Determine the (X, Y) coordinate at the center of the cell enclosing the given text.  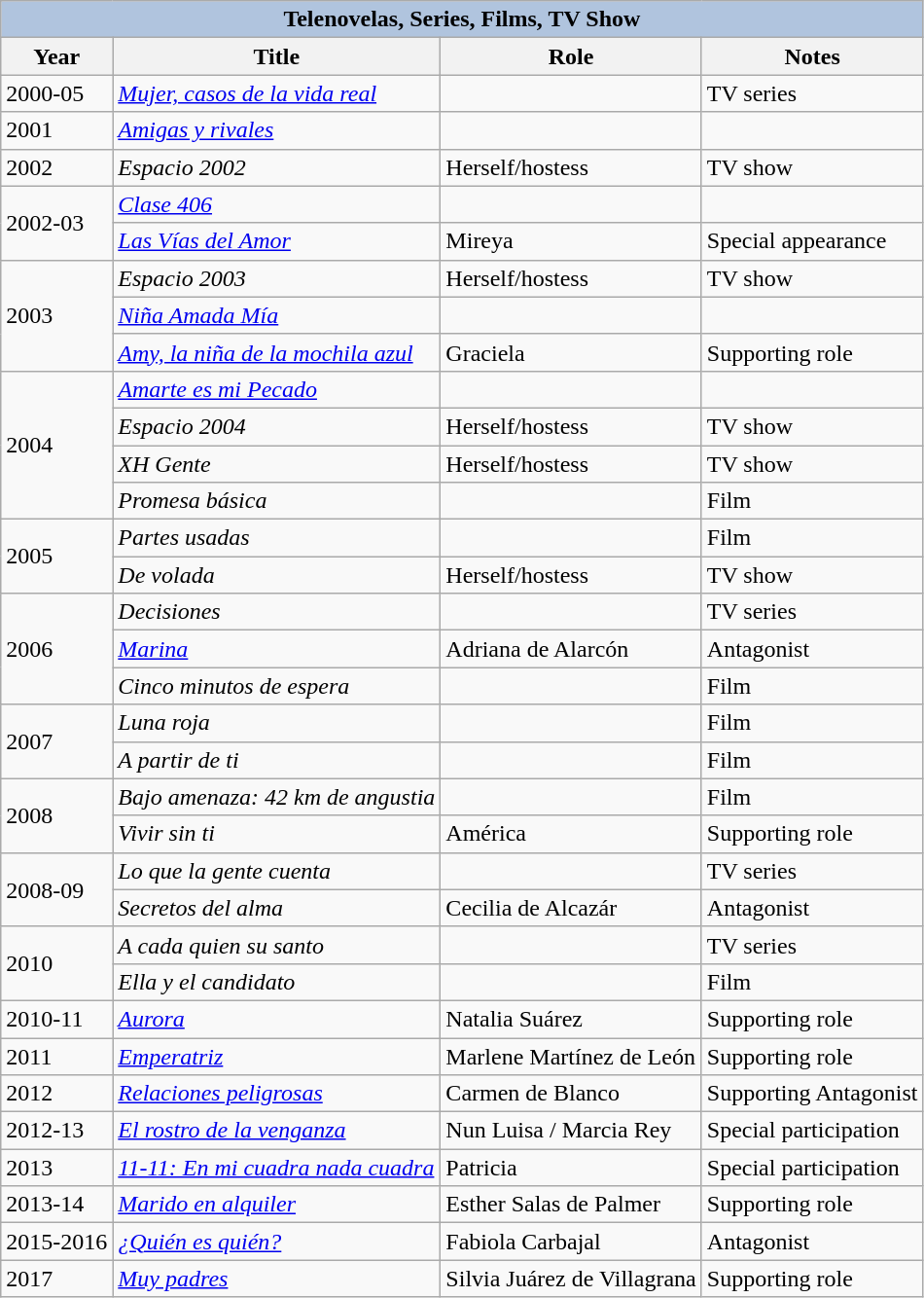
Natalia Suárez (571, 1019)
América (571, 834)
Telenovelas, Series, Films, TV Show (462, 19)
11-11: En mi cuadra nada cuadra (276, 1168)
2004 (56, 445)
2003 (56, 315)
Promesa básica (276, 501)
Mujer, casos de la vida real (276, 93)
2012-13 (56, 1131)
2011 (56, 1056)
2006 (56, 649)
Espacio 2003 (276, 278)
2000-05 (56, 93)
2013 (56, 1168)
Amigas y rivales (276, 130)
2002-03 (56, 223)
Adriana de Alarcón (571, 649)
Esther Salas de Palmer (571, 1205)
Cinco minutos de espera (276, 686)
Las Vías del Amor (276, 241)
XH Gente (276, 464)
Patricia (571, 1168)
¿Quién es quién? (276, 1242)
Silvia Juárez de Villagrana (571, 1279)
Marido en alquiler (276, 1205)
Lo que la gente cuenta (276, 871)
Marlene Martínez de León (571, 1056)
Relaciones peligrosas (276, 1094)
Supporting Antagonist (812, 1094)
2017 (56, 1279)
2008-09 (56, 889)
De volada (276, 575)
Clase 406 (276, 204)
Amarte es mi Pecado (276, 389)
Year (56, 56)
2015-2016 (56, 1242)
Nun Luisa / Marcia Rey (571, 1131)
Mireya (571, 241)
Aurora (276, 1019)
Special appearance (812, 241)
Partes usadas (276, 538)
2012 (56, 1094)
2001 (56, 130)
2010-11 (56, 1019)
Decisiones (276, 612)
Carmen de Blanco (571, 1094)
2005 (56, 557)
Espacio 2004 (276, 426)
Amy, la niña de la mochila azul (276, 352)
A cada quien su santo (276, 945)
Luna roja (276, 723)
Notes (812, 56)
Emperatriz (276, 1056)
2013-14 (56, 1205)
El rostro de la venganza (276, 1131)
2008 (56, 815)
Secretos del alma (276, 908)
Role (571, 56)
Ella y el candidato (276, 982)
Bajo amenaza: 42 km de angustia (276, 797)
Fabiola Carbajal (571, 1242)
Graciela (571, 352)
Espacio 2002 (276, 167)
Cecilia de Alcazár (571, 908)
Marina (276, 649)
A partir de ti (276, 760)
Muy padres (276, 1279)
2010 (56, 963)
Title (276, 56)
2002 (56, 167)
2007 (56, 741)
Vivir sin ti (276, 834)
Niña Amada Mía (276, 315)
